Search for the cell housing the specified text and yield its (X, Y) center coordinate. 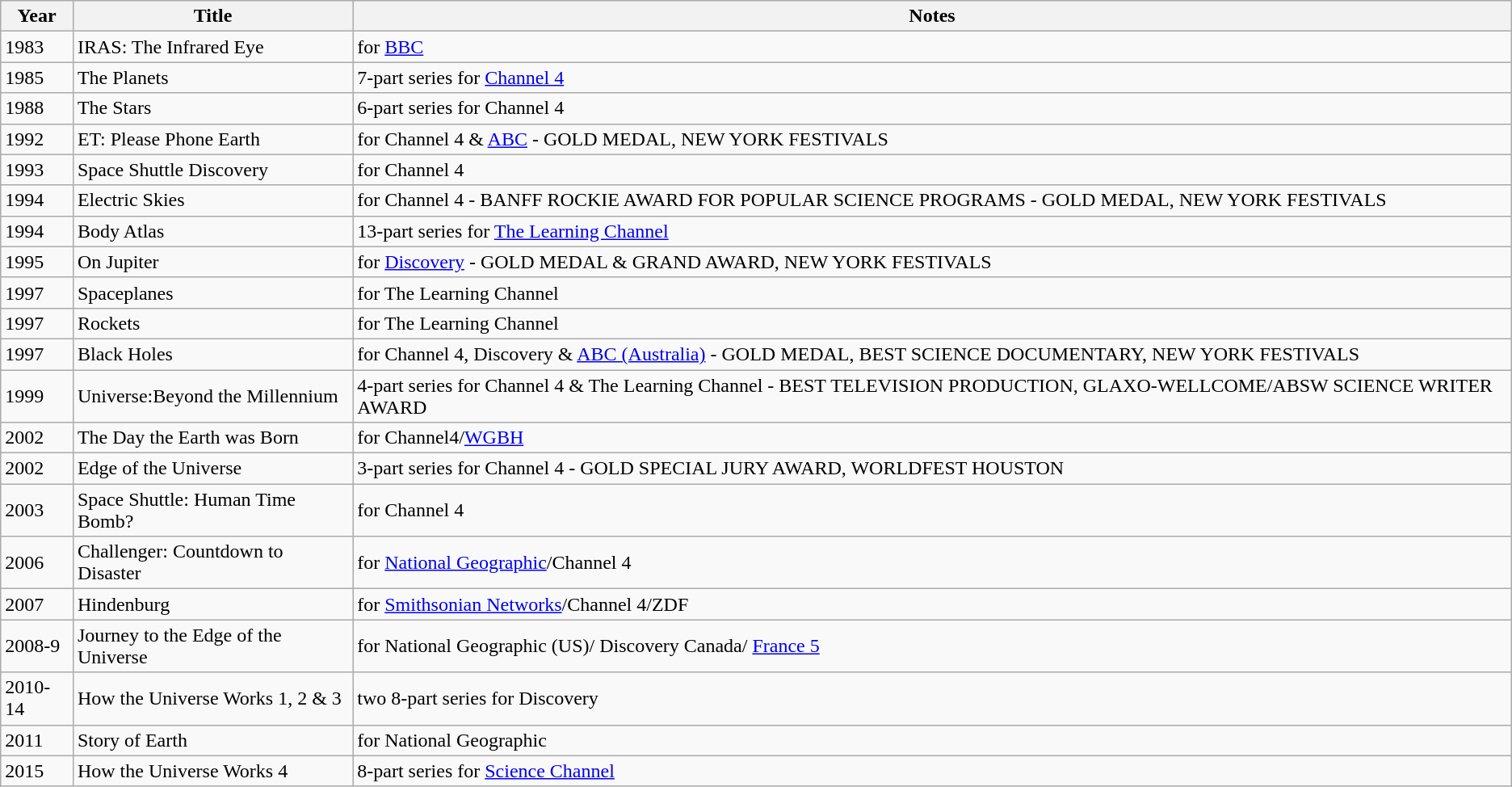
The Planets (212, 78)
for Channel4/WGBH (932, 438)
Journey to the Edge of the Universe (212, 646)
7-part series for Channel 4 (932, 78)
8-part series for Science Channel (932, 771)
2015 (37, 771)
How the Universe Works 1, 2 & 3 (212, 698)
2010-14 (37, 698)
Electric Skies (212, 200)
1995 (37, 262)
two 8-part series for Discovery (932, 698)
for BBC (932, 47)
for Smithsonian Networks/Channel 4/ZDF (932, 604)
Challenger: Countdown to Disaster (212, 562)
1993 (37, 170)
Story of Earth (212, 740)
Body Atlas (212, 231)
Year (37, 16)
1992 (37, 139)
2003 (37, 511)
Universe:Beyond the Millennium (212, 396)
6-part series for Channel 4 (932, 108)
for National Geographic (US)/ Discovery Canada/ France 5 (932, 646)
for Channel 4 & ABC - GOLD MEDAL, NEW YORK FESTIVALS (932, 139)
1988 (37, 108)
The Stars (212, 108)
for National Geographic/Channel 4 (932, 562)
Space Shuttle: Human Time Bomb? (212, 511)
for Discovery - GOLD MEDAL & GRAND AWARD, NEW YORK FESTIVALS (932, 262)
Rockets (212, 323)
for Channel 4, Discovery & ABC (Australia) - GOLD MEDAL, BEST SCIENCE DOCUMENTARY, NEW YORK FESTIVALS (932, 354)
On Jupiter (212, 262)
2007 (37, 604)
1985 (37, 78)
for Channel 4 - BANFF ROCKIE AWARD FOR POPULAR SCIENCE PROGRAMS - GOLD MEDAL, NEW YORK FESTIVALS (932, 200)
2011 (37, 740)
13-part series for The Learning Channel (932, 231)
1999 (37, 396)
IRAS: The Infrared Eye (212, 47)
Spaceplanes (212, 292)
3-part series for Channel 4 - GOLD SPECIAL JURY AWARD, WORLDFEST HOUSTON (932, 469)
Black Holes (212, 354)
Title (212, 16)
for National Geographic (932, 740)
The Day the Earth was Born (212, 438)
Space Shuttle Discovery (212, 170)
ET: Please Phone Earth (212, 139)
2008-9 (37, 646)
2006 (37, 562)
How the Universe Works 4 (212, 771)
1983 (37, 47)
Notes (932, 16)
4-part series for Channel 4 & The Learning Channel - BEST TELEVISION PRODUCTION, GLAXO-WELLCOME/ABSW SCIENCE WRITER AWARD (932, 396)
Edge of the Universe (212, 469)
Hindenburg (212, 604)
